Pinpoint the cell where the given text exists, returning its [X, Y] midpoint coordinate. 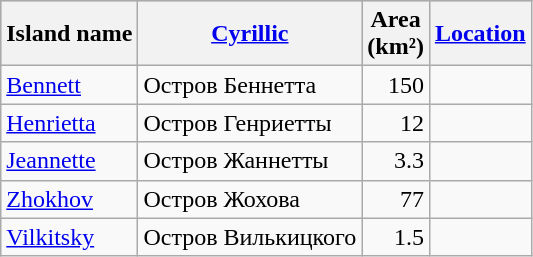
Bennett [70, 85]
Остров Жохова [250, 199]
12 [396, 123]
Location [480, 34]
Остров Беннетта [250, 85]
1.5 [396, 237]
Area(km²) [396, 34]
Остров Жаннетты [250, 161]
Остров Генриетты [250, 123]
3.3 [396, 161]
150 [396, 85]
Island name [70, 34]
77 [396, 199]
Остров Вилькицкого [250, 237]
Cyrillic [250, 34]
Zhokhov [70, 199]
Jeannette [70, 161]
Henrietta [70, 123]
Vilkitsky [70, 237]
